Output the (X, Y) coordinate of the center of the cell containing the given text.  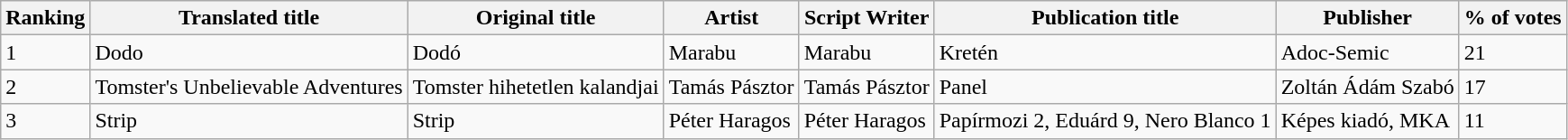
Panel (1105, 87)
Script Writer (867, 18)
Adoc-Semic (1367, 52)
Dodo (249, 52)
Kretén (1105, 52)
17 (1513, 87)
Original title (536, 18)
% of votes (1513, 18)
Translated title (249, 18)
Publication title (1105, 18)
21 (1513, 52)
Papírmozi 2, Eduárd 9, Nero Blanco 1 (1105, 121)
Tomster hihetetlen kalandjai (536, 87)
Artist (731, 18)
Ranking (45, 18)
Zoltán Ádám Szabó (1367, 87)
Dodó (536, 52)
11 (1513, 121)
1 (45, 52)
Képes kiadó, MKA (1367, 121)
Tomster's Unbelievable Adventures (249, 87)
3 (45, 121)
2 (45, 87)
Publisher (1367, 18)
